Scan for the cell matching the given text and deliver its [X, Y] coordinate at center. 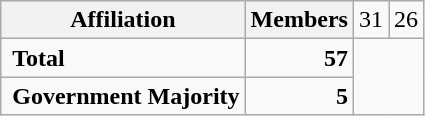
Members [299, 20]
57 [299, 58]
26 [406, 20]
Affiliation [123, 20]
Total [123, 58]
5 [299, 96]
31 [370, 20]
Government Majority [123, 96]
